Find where the given text appears and provide that cell's center as [X, Y] coordinate. 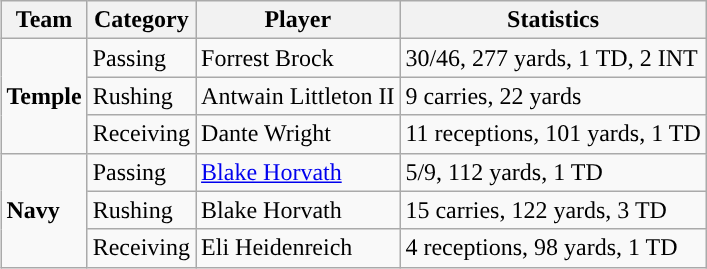
Forrest Brock [298, 58]
9 carries, 22 yards [553, 96]
15 carries, 122 yards, 3 TD [553, 210]
Team [44, 20]
Player [298, 20]
Dante Wright [298, 134]
Eli Heidenreich [298, 248]
30/46, 277 yards, 1 TD, 2 INT [553, 58]
4 receptions, 98 yards, 1 TD [553, 248]
5/9, 112 yards, 1 TD [553, 172]
Temple [44, 96]
Antwain Littleton II [298, 96]
Statistics [553, 20]
Category [141, 20]
11 receptions, 101 yards, 1 TD [553, 134]
Navy [44, 210]
